Output the (X, Y) coordinate of the center of the cell containing the given text.  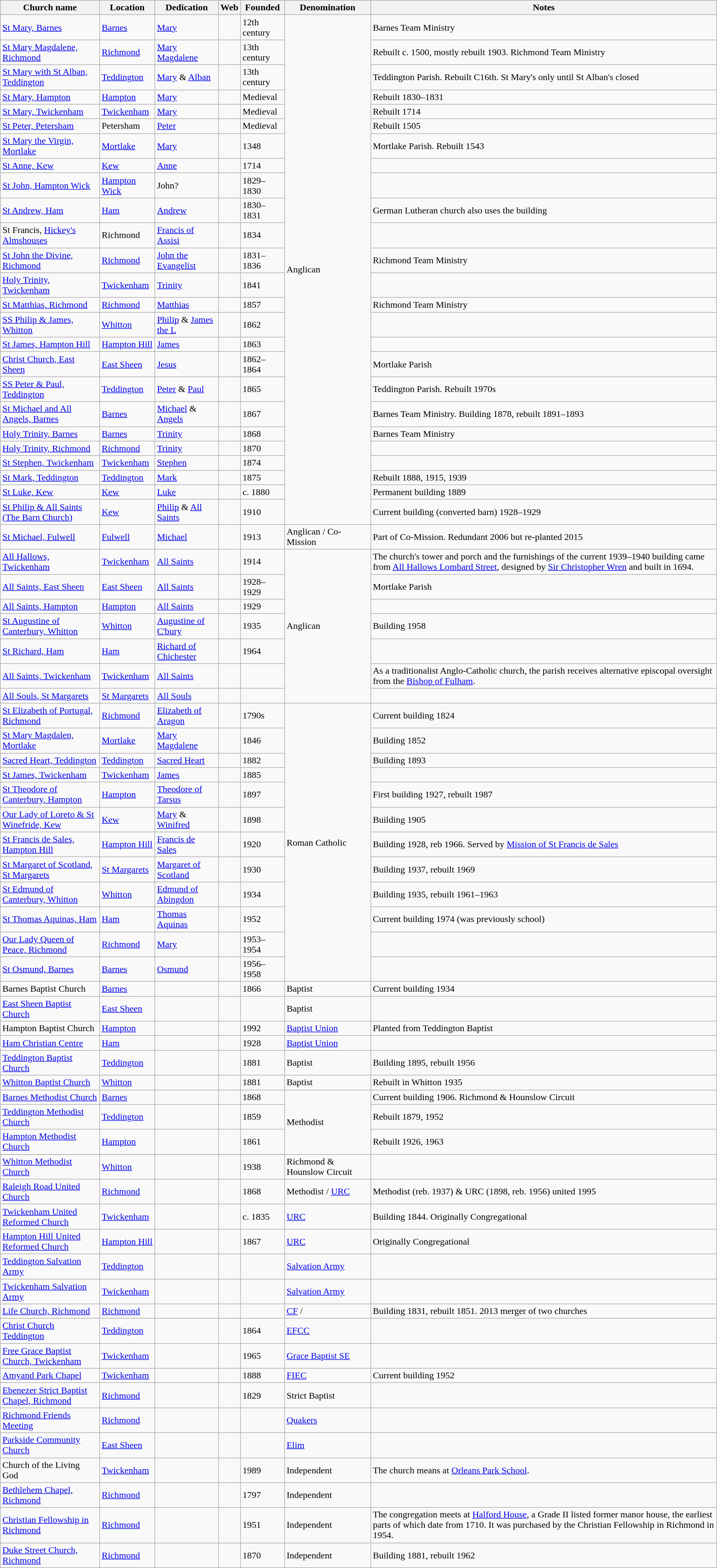
Building 1893 (544, 760)
1928 (263, 1043)
St Mary with St Alban, Teddington (50, 77)
1830–1831 (263, 210)
1934 (263, 894)
St Francis de Sales, Hampton Hill (50, 845)
1862 (263, 325)
Current building 1974 (was previously school) (544, 919)
1935 (263, 626)
Rebuilt c. 1500, mostly rebuilt 1903. Richmond Team Ministry (544, 52)
Raleigh Road United Church (50, 1192)
John? (187, 185)
Current building 1934 (544, 989)
1914 (263, 562)
East Sheen Baptist Church (50, 1009)
Building 1831, rebuilt 1851. 2013 merger of two churches (544, 1311)
1864 (263, 1331)
Edmund of Abingdon (187, 894)
First building 1927, rebuilt 1987 (544, 795)
1797 (263, 1495)
Life Church, Richmond (50, 1311)
German Lutheran church also uses the building (544, 210)
Current building 1824 (544, 716)
Teddington Parish. Rebuilt C16th. St Mary's only until St Alban's closed (544, 77)
1897 (263, 795)
Christian Fellowship in Richmond (50, 1525)
1861 (263, 1142)
1888 (263, 1376)
Elim (328, 1445)
The church means at Orleans Park School. (544, 1470)
12th century (263, 28)
Church of the Living God (50, 1470)
Denomination (328, 8)
1953–1954 (263, 944)
St Michael and All Angels, Barnes (50, 414)
Quakers (328, 1420)
St Augustine of Canterbury, Whitton (50, 626)
1863 (263, 344)
Sacred Heart, Teddington (50, 760)
Dedication (187, 8)
1790s (263, 716)
Mary & Winifred (187, 819)
Methodist (reb. 1937) & URC (1898, reb. 1956) united 1995 (544, 1192)
Philip & James the L (187, 325)
Hampton Baptist Church (50, 1028)
CF / (328, 1311)
St Mary Magdalene, Richmond (50, 52)
EFCC (328, 1331)
Petersham (127, 126)
1348 (263, 146)
1885 (263, 775)
Anne (187, 166)
Michael & Angels (187, 414)
St Elizabeth of Portugal, Richmond (50, 716)
St Edmund of Canterbury, Whitton (50, 894)
Part of Co-Mission. Redundant 2006 but re-planted 2015 (544, 536)
1951 (263, 1525)
Church name (50, 8)
Building 1895, rebuilt 1956 (544, 1063)
Planted from Teddington Baptist (544, 1028)
1952 (263, 919)
St John the Divine, Richmond (50, 260)
FIEC (328, 1376)
St Michael, Fulwell (50, 536)
Augustine of C'bury (187, 626)
Margaret of Scotland (187, 869)
1874 (263, 463)
St Osmund, Barnes (50, 969)
St Richard, Ham (50, 651)
Originally Congregational (544, 1242)
Richmond Friends Meeting (50, 1420)
Teddington Methodist Church (50, 1117)
Mortlake Parish. Rebuilt 1543 (544, 146)
St James, Twickenham (50, 775)
Teddington Salvation Army (50, 1266)
c. 1880 (263, 492)
1831–1836 (263, 260)
Methodist / URC (328, 1192)
Hampton Methodist Church (50, 1142)
St Anne, Kew (50, 166)
Jesus (187, 364)
St Mark, Teddington (50, 477)
St Philip & All Saints (The Barn Church) (50, 512)
Ebenezer Strict Baptist Chapel, Richmond (50, 1396)
St Andrew, Ham (50, 210)
1938 (263, 1166)
Building 1852 (544, 740)
St Francis, Hickey's Almshouses (50, 235)
Founded (263, 8)
Rebuilt 1714 (544, 112)
Holy Trinity, Richmond (50, 448)
Osmund (187, 969)
Building 1844. Originally Congregational (544, 1216)
Our Lady Queen of Peace, Richmond (50, 944)
St Mary, Barnes (50, 28)
1857 (263, 305)
Building 1881, rebuilt 1962 (544, 1555)
Current building (converted barn) 1928–1929 (544, 512)
1714 (263, 166)
St Matthias, Richmond (50, 305)
Christ Church Teddington (50, 1331)
Strict Baptist (328, 1396)
Barnes Baptist Church (50, 989)
Stephen (187, 463)
Sacred Heart (187, 760)
Andrew (187, 210)
Holy Trinity, Barnes (50, 434)
1928–1929 (263, 586)
Peter (187, 126)
Francis of Assisi (187, 235)
Rebuilt 1926, 1963 (544, 1142)
Free Grace Baptist Church, Twickenham (50, 1356)
Mary & Alban (187, 77)
All Souls (187, 696)
Barnes Team Ministry. Building 1878, rebuilt 1891–1893 (544, 414)
Holy Trinity, Twickenham (50, 285)
Location (127, 8)
1898 (263, 819)
Theodore of Tarsus (187, 795)
SS Peter & Paul, Teddington (50, 389)
Building 1928, reb 1966. Served by Mission of St Francis de Sales (544, 845)
All Souls, St Margarets (50, 696)
Luke (187, 492)
1910 (263, 512)
St Margaret of Scotland, St Margarets (50, 869)
1834 (263, 235)
Duke Street Church, Richmond (50, 1555)
1992 (263, 1028)
1930 (263, 869)
SS Philip & James, Whitton (50, 325)
John the Evangelist (187, 260)
Anglican / Co-Mission (328, 536)
1862–1864 (263, 364)
All Saints, Hampton (50, 607)
Amyand Park Chapel (50, 1376)
St Stephen, Twickenham (50, 463)
Rebuilt 1505 (544, 126)
Michael (187, 536)
St Mary, Hampton (50, 97)
1929 (263, 607)
Bethlehem Chapel, Richmond (50, 1495)
Barnes Methodist Church (50, 1097)
1859 (263, 1117)
Richard of Chichester (187, 651)
St Mary the Virgin, Mortlake (50, 146)
Permanent building 1889 (544, 492)
1964 (263, 651)
1989 (263, 1470)
St James, Hampton Hill (50, 344)
St Mary, Twickenham (50, 112)
Building 1935, rebuilt 1961–1963 (544, 894)
Teddington Parish. Rebuilt 1970s (544, 389)
Hampton Hill United Reformed Church (50, 1242)
Roman Catholic (328, 842)
1846 (263, 740)
St Peter, Petersham (50, 126)
Building 1937, rebuilt 1969 (544, 869)
St John, Hampton Wick (50, 185)
Philip & All Saints (187, 512)
Twickenham United Reformed Church (50, 1216)
Grace Baptist SE (328, 1356)
1875 (263, 477)
St Mary Magdalen, Mortlake (50, 740)
Peter & Paul (187, 389)
St Thomas Aquinas, Ham (50, 919)
As a traditionalist Anglo-Catholic church, the parish receives alternative episcopal oversight from the Bishop of Fulham. (544, 676)
Matthias (187, 305)
Rebuilt 1879, 1952 (544, 1117)
Building 1905 (544, 819)
1829–1830 (263, 185)
All Saints, East Sheen (50, 586)
1956–1958 (263, 969)
1882 (263, 760)
Francis de Sales (187, 845)
St Theodore of Canterbury, Hampton (50, 795)
1920 (263, 845)
1866 (263, 989)
Methodist (328, 1122)
Whitton Baptist Church (50, 1083)
Parkside Community Church (50, 1445)
Rebuilt 1830–1831 (544, 97)
Hampton Wick (127, 185)
All Saints, Twickenham (50, 676)
Mark (187, 477)
Twickenham Salvation Army (50, 1291)
Current building 1906. Richmond & Hounslow Circuit (544, 1097)
Thomas Aquinas (187, 919)
1841 (263, 285)
Ham Christian Centre (50, 1043)
All Hallows, Twickenham (50, 562)
Teddington Baptist Church (50, 1063)
Whitton Methodist Church (50, 1166)
Rebuilt in Whitton 1935 (544, 1083)
c. 1835 (263, 1216)
1865 (263, 389)
Christ Church, East Sheen (50, 364)
Web (229, 8)
Fulwell (127, 536)
Our Lady of Loreto & St Winefride, Kew (50, 819)
1913 (263, 536)
Rebuilt 1888, 1915, 1939 (544, 477)
Building 1958 (544, 626)
Notes (544, 8)
St Luke, Kew (50, 492)
Current building 1952 (544, 1376)
1965 (263, 1356)
Richmond & Hounslow Circuit (328, 1166)
1829 (263, 1396)
Elizabeth of Aragon (187, 716)
